Identify which cell holds the provided text, then report its (x, y) central coordinate. 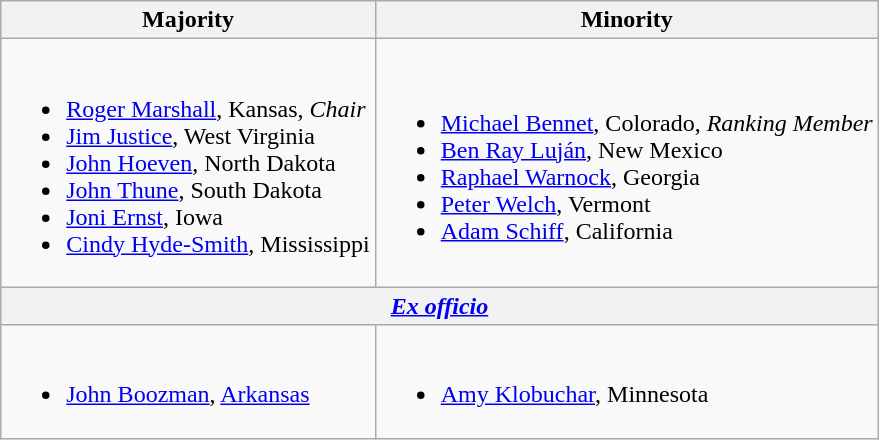
Ex officio (440, 306)
Roger Marshall, Kansas, ChairJim Justice, West VirginiaJohn Hoeven, North DakotaJohn Thune, South DakotaJoni Ernst, IowaCindy Hyde-Smith, Mississippi (188, 163)
Michael Bennet, Colorado, Ranking MemberBen Ray Luján, New MexicoRaphael Warnock, GeorgiaPeter Welch, VermontAdam Schiff, California (626, 163)
John Boozman, Arkansas (188, 382)
Minority (626, 20)
Amy Klobuchar, Minnesota (626, 382)
Majority (188, 20)
